Return the [X, Y] coordinate for the center point of the cell that contains the specified text.  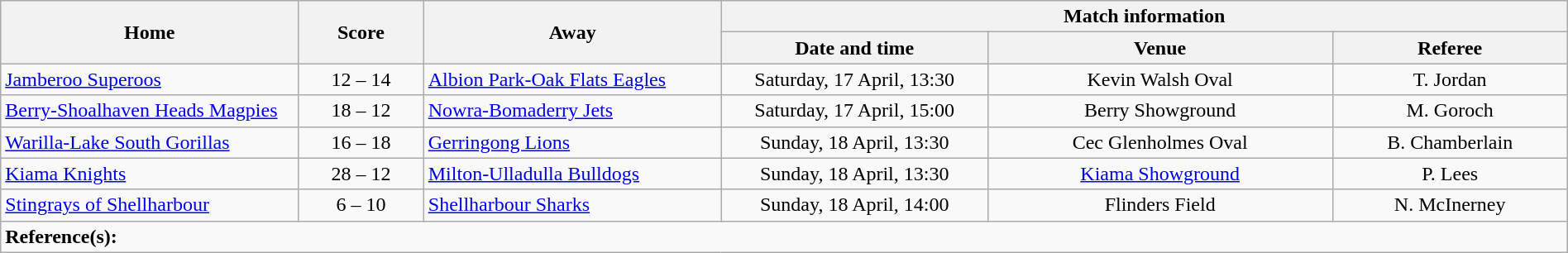
16 – 18 [361, 142]
6 – 10 [361, 205]
Stingrays of Shellharbour [150, 205]
Gerringong Lions [572, 142]
P. Lees [1450, 174]
Away [572, 32]
Kevin Walsh Oval [1159, 79]
Jamberoo Superoos [150, 79]
Albion Park-Oak Flats Eagles [572, 79]
Kiama Knights [150, 174]
18 – 12 [361, 111]
12 – 14 [361, 79]
Berry-Shoalhaven Heads Magpies [150, 111]
Saturday, 17 April, 13:30 [854, 79]
28 – 12 [361, 174]
Saturday, 17 April, 15:00 [854, 111]
Score [361, 32]
Shellharbour Sharks [572, 205]
N. McInerney [1450, 205]
M. Goroch [1450, 111]
Berry Showground [1159, 111]
Kiama Showground [1159, 174]
Referee [1450, 48]
Home [150, 32]
T. Jordan [1450, 79]
Reference(s): [784, 236]
Venue [1159, 48]
Flinders Field [1159, 205]
Milton-Ulladulla Bulldogs [572, 174]
Date and time [854, 48]
Warilla-Lake South Gorillas [150, 142]
Sunday, 18 April, 14:00 [854, 205]
B. Chamberlain [1450, 142]
Cec Glenholmes Oval [1159, 142]
Nowra-Bomaderry Jets [572, 111]
Match information [1145, 17]
